Return the (X, Y) coordinate for the center point of the cell that contains the specified text.  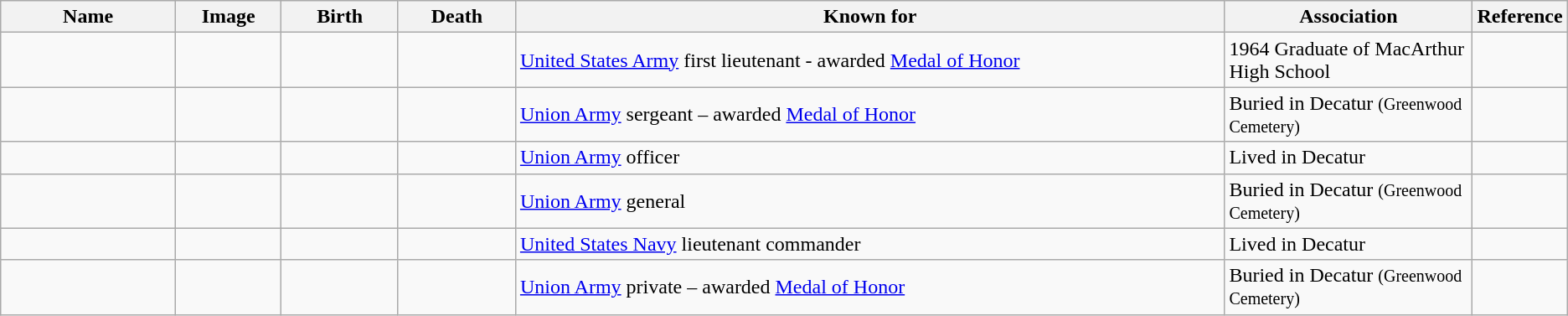
Reference (1519, 17)
United States Army first lieutenant - awarded Medal of Honor (869, 60)
Union Army private – awarded Medal of Honor (869, 287)
Name (89, 17)
Image (228, 17)
Birth (340, 17)
Union Army officer (869, 158)
1964 Graduate of MacArthur High School (1349, 60)
Union Army sergeant – awarded Medal of Honor (869, 114)
United States Navy lieutenant commander (869, 244)
Death (456, 17)
Association (1349, 17)
Known for (869, 17)
Union Army general (869, 201)
